Detect which cell encompasses the target text, then output its (X, Y) center coordinate. 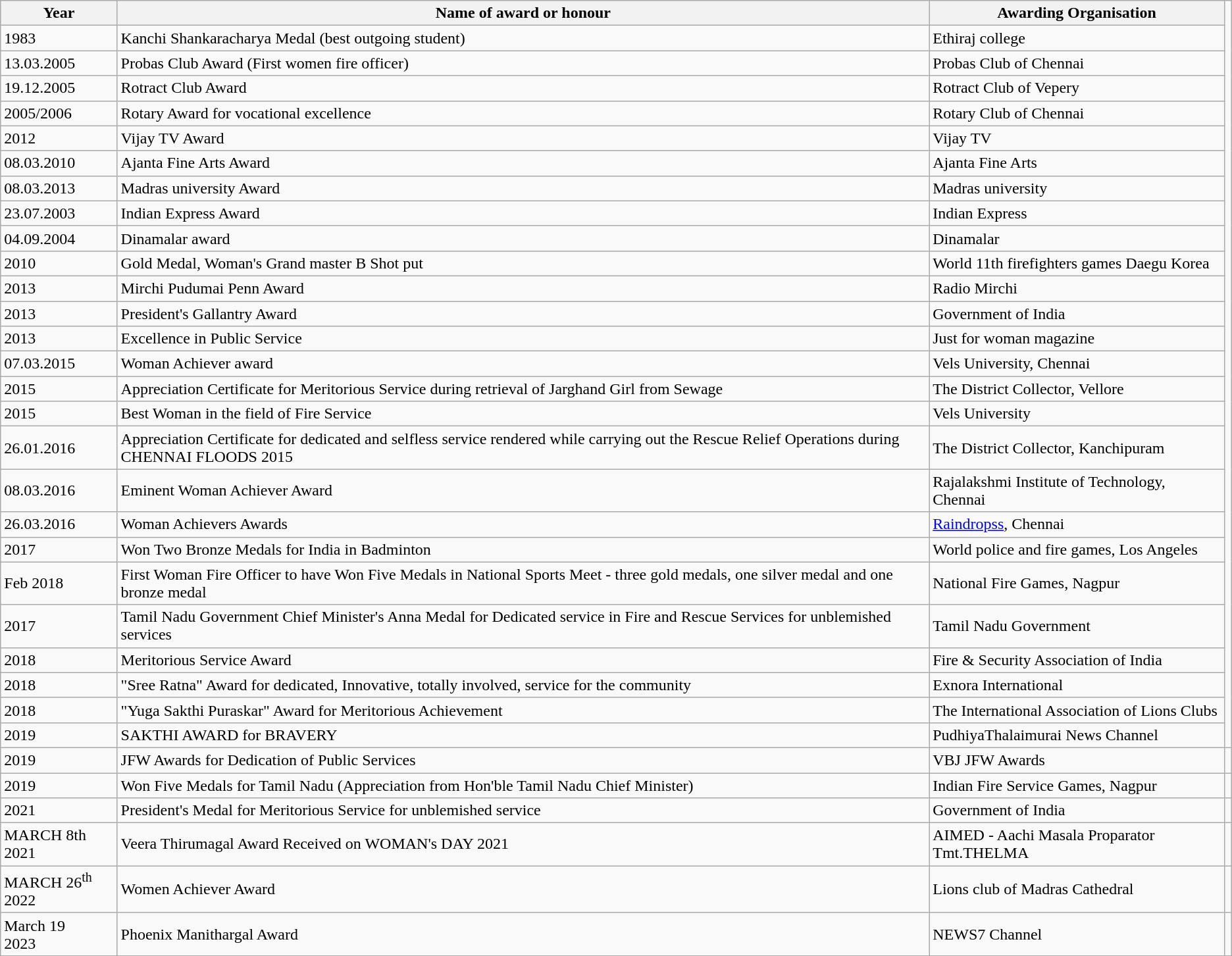
The District Collector, Kanchipuram (1077, 447)
Rotary Club of Chennai (1077, 113)
Indian Express Award (523, 213)
March 192023 (59, 934)
2012 (59, 138)
Madras university (1077, 188)
23.07.2003 (59, 213)
Excellence in Public Service (523, 339)
Ajanta Fine Arts Award (523, 163)
Name of award or honour (523, 13)
Mirchi Pudumai Penn Award (523, 288)
Woman Achievers Awards (523, 524)
Madras university Award (523, 188)
2005/2006 (59, 113)
08.03.2016 (59, 491)
2021 (59, 811)
Probas Club Award (First women fire officer) (523, 63)
26.03.2016 (59, 524)
Women Achiever Award (523, 890)
Lions club of Madras Cathedral (1077, 890)
"Yuga Sakthi Puraskar" Award for Meritorious Achievement (523, 710)
Radio Mirchi (1077, 288)
Indian Express (1077, 213)
Just for woman magazine (1077, 339)
Phoenix Manithargal Award (523, 934)
AIMED - Aachi Masala Proparator Tmt.THELMA (1077, 845)
Vels University (1077, 414)
Tamil Nadu Government Chief Minister's Anna Medal for Dedicated service in Fire and Rescue Services for unblemished services (523, 626)
NEWS7 Channel (1077, 934)
Ajanta Fine Arts (1077, 163)
Best Woman in the field of Fire Service (523, 414)
Kanchi Shankaracharya Medal (best outgoing student) (523, 38)
Exnora International (1077, 685)
04.09.2004 (59, 238)
08.03.2010 (59, 163)
Appreciation Certificate for Meritorious Service during retrieval of Jarghand Girl from Sewage (523, 389)
Probas Club of Chennai (1077, 63)
JFW Awards for Dedication of Public Services (523, 760)
08.03.2013 (59, 188)
Feb 2018 (59, 583)
19.12.2005 (59, 88)
Indian Fire Service Games, Nagpur (1077, 785)
Ethiraj college (1077, 38)
Gold Medal, Woman's Grand master B Shot put (523, 263)
Veera Thirumagal Award Received on WOMAN's DAY 2021 (523, 845)
Rotract Club Award (523, 88)
1983 (59, 38)
07.03.2015 (59, 364)
Meritorious Service Award (523, 660)
2010 (59, 263)
National Fire Games, Nagpur (1077, 583)
Won Two Bronze Medals for India in Badminton (523, 549)
Raindropss, Chennai (1077, 524)
SAKTHI AWARD for BRAVERY (523, 735)
World police and fire games, Los Angeles (1077, 549)
13.03.2005 (59, 63)
PudhiyaThalaimurai News Channel (1077, 735)
Rajalakshmi Institute of Technology, Chennai (1077, 491)
26.01.2016 (59, 447)
President's Medal for Meritorious Service for unblemished service (523, 811)
Vijay TV (1077, 138)
First Woman Fire Officer to have Won Five Medals in National Sports Meet - three gold medals, one silver medal and one bronze medal (523, 583)
MARCH 8th 2021 (59, 845)
President's Gallantry Award (523, 314)
Year (59, 13)
Won Five Medals for Tamil Nadu (Appreciation from Hon'ble Tamil Nadu Chief Minister) (523, 785)
"Sree Ratna" Award for dedicated, Innovative, totally involved, service for the community (523, 685)
The International Association of Lions Clubs (1077, 710)
Fire & Security Association of India (1077, 660)
Woman Achiever award (523, 364)
Vijay TV Award (523, 138)
Awarding Organisation (1077, 13)
Tamil Nadu Government (1077, 626)
MARCH 26th 2022 (59, 890)
Rotary Award for vocational excellence (523, 113)
Appreciation Certificate for dedicated and selfless service rendered while carrying out the Rescue Relief Operations during CHENNAI FLOODS 2015 (523, 447)
VBJ JFW Awards (1077, 760)
Vels University, Chennai (1077, 364)
The District Collector, Vellore (1077, 389)
Dinamalar award (523, 238)
Dinamalar (1077, 238)
Eminent Woman Achiever Award (523, 491)
World 11th firefighters games Daegu Korea (1077, 263)
Rotract Club of Vepery (1077, 88)
